Identify which cell holds the provided text, then report its (x, y) central coordinate. 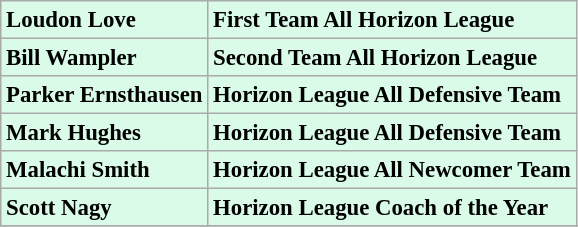
Mark Hughes (104, 133)
Bill Wampler (104, 58)
Second Team All Horizon League (392, 58)
Scott Nagy (104, 208)
First Team All Horizon League (392, 20)
Horizon League Coach of the Year (392, 208)
Parker Ernsthausen (104, 95)
Loudon Love (104, 20)
Horizon League All Newcomer Team (392, 170)
Malachi Smith (104, 170)
